Detect which cell encompasses the target text, then output its (x, y) center coordinate. 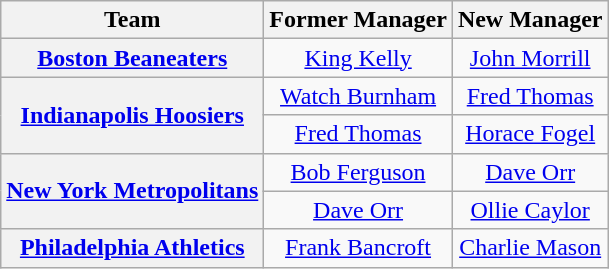
Philadelphia Athletics (132, 248)
King Kelly (358, 58)
Horace Fogel (530, 134)
New York Metropolitans (132, 191)
John Morrill (530, 58)
Former Manager (358, 20)
Team (132, 20)
Boston Beaneaters (132, 58)
Indianapolis Hoosiers (132, 115)
Bob Ferguson (358, 172)
Watch Burnham (358, 96)
Ollie Caylor (530, 210)
Charlie Mason (530, 248)
Frank Bancroft (358, 248)
New Manager (530, 20)
